Locate the cell with the specified text and output its [x, y] center coordinate. 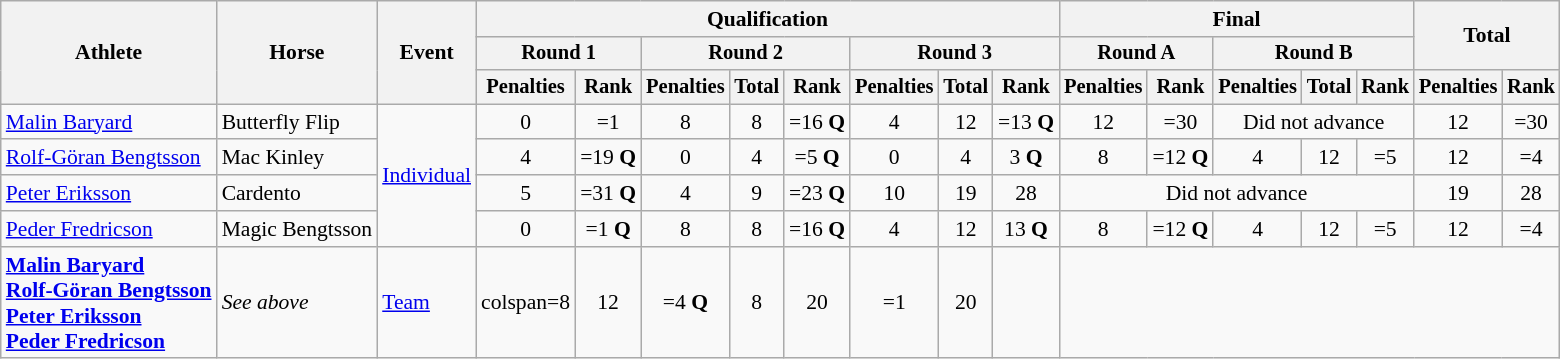
Event [426, 52]
Team [426, 303]
Malin Baryard [109, 122]
Horse [298, 52]
Round 3 [954, 54]
10 [894, 193]
Malin BaryardRolf-Göran BengtssonPeter ErikssonPeder Fredricson [109, 303]
Round 1 [558, 54]
Qualification [768, 19]
=1 Q [608, 229]
Round B [1313, 54]
=13 Q [1026, 122]
Rolf-Göran Bengtsson [109, 158]
See above [298, 303]
Round A [1136, 54]
Mac Kinley [298, 158]
Peder Fredricson [109, 229]
colspan=8 [526, 303]
=31 Q [608, 193]
5 [526, 193]
=5 Q [817, 158]
Individual [426, 175]
=19 Q [608, 158]
9 [756, 193]
Cardento [298, 193]
=23 Q [817, 193]
Round 2 [746, 54]
=4 Q [685, 303]
Magic Bengtsson [298, 229]
Peter Eriksson [109, 193]
13 Q [1026, 229]
Final [1236, 19]
3 Q [1026, 158]
Athlete [109, 52]
Butterfly Flip [298, 122]
